For the text-containing cell, return its midpoint in [X, Y] coordinate format. 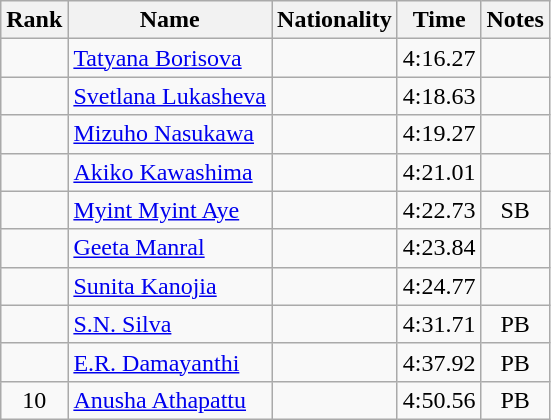
Rank [34, 20]
Time [439, 20]
E.R. Damayanthi [170, 362]
4:16.27 [439, 58]
Geeta Manral [170, 248]
4:23.84 [439, 248]
4:19.27 [439, 134]
Svetlana Lukasheva [170, 96]
Tatyana Borisova [170, 58]
10 [34, 400]
SB [515, 210]
4:37.92 [439, 362]
4:21.01 [439, 172]
4:22.73 [439, 210]
Name [170, 20]
Mizuho Nasukawa [170, 134]
Anusha Athapattu [170, 400]
4:18.63 [439, 96]
Nationality [335, 20]
4:50.56 [439, 400]
Sunita Kanojia [170, 286]
Myint Myint Aye [170, 210]
4:31.71 [439, 324]
Notes [515, 20]
S.N. Silva [170, 324]
Akiko Kawashima [170, 172]
4:24.77 [439, 286]
